For the text-containing cell, return its midpoint in [x, y] coordinate format. 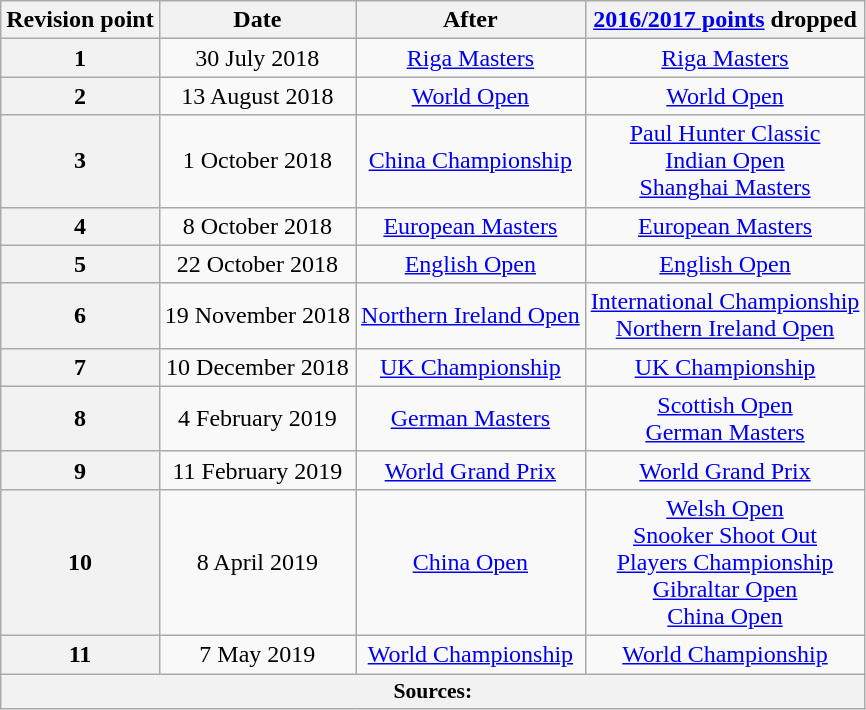
Northern Ireland Open [471, 316]
11 [80, 654]
Revision point [80, 20]
Paul Hunter ClassicIndian OpenShanghai Masters [725, 161]
China Championship [471, 161]
Date [257, 20]
Welsh OpenSnooker Shoot OutPlayers ChampionshipGibraltar OpenChina Open [725, 562]
German Masters [471, 418]
2 [80, 96]
Scottish OpenGerman Masters [725, 418]
5 [80, 264]
3 [80, 161]
8 October 2018 [257, 226]
22 October 2018 [257, 264]
Sources: [433, 692]
4 [80, 226]
8 April 2019 [257, 562]
19 November 2018 [257, 316]
After [471, 20]
7 May 2019 [257, 654]
1 [80, 58]
30 July 2018 [257, 58]
China Open [471, 562]
1 October 2018 [257, 161]
8 [80, 418]
10 December 2018 [257, 367]
7 [80, 367]
2016/2017 points dropped [725, 20]
11 February 2019 [257, 470]
6 [80, 316]
International ChampionshipNorthern Ireland Open [725, 316]
4 February 2019 [257, 418]
13 August 2018 [257, 96]
9 [80, 470]
10 [80, 562]
